Determine the (X, Y) coordinate at the center of the cell enclosing the given text.  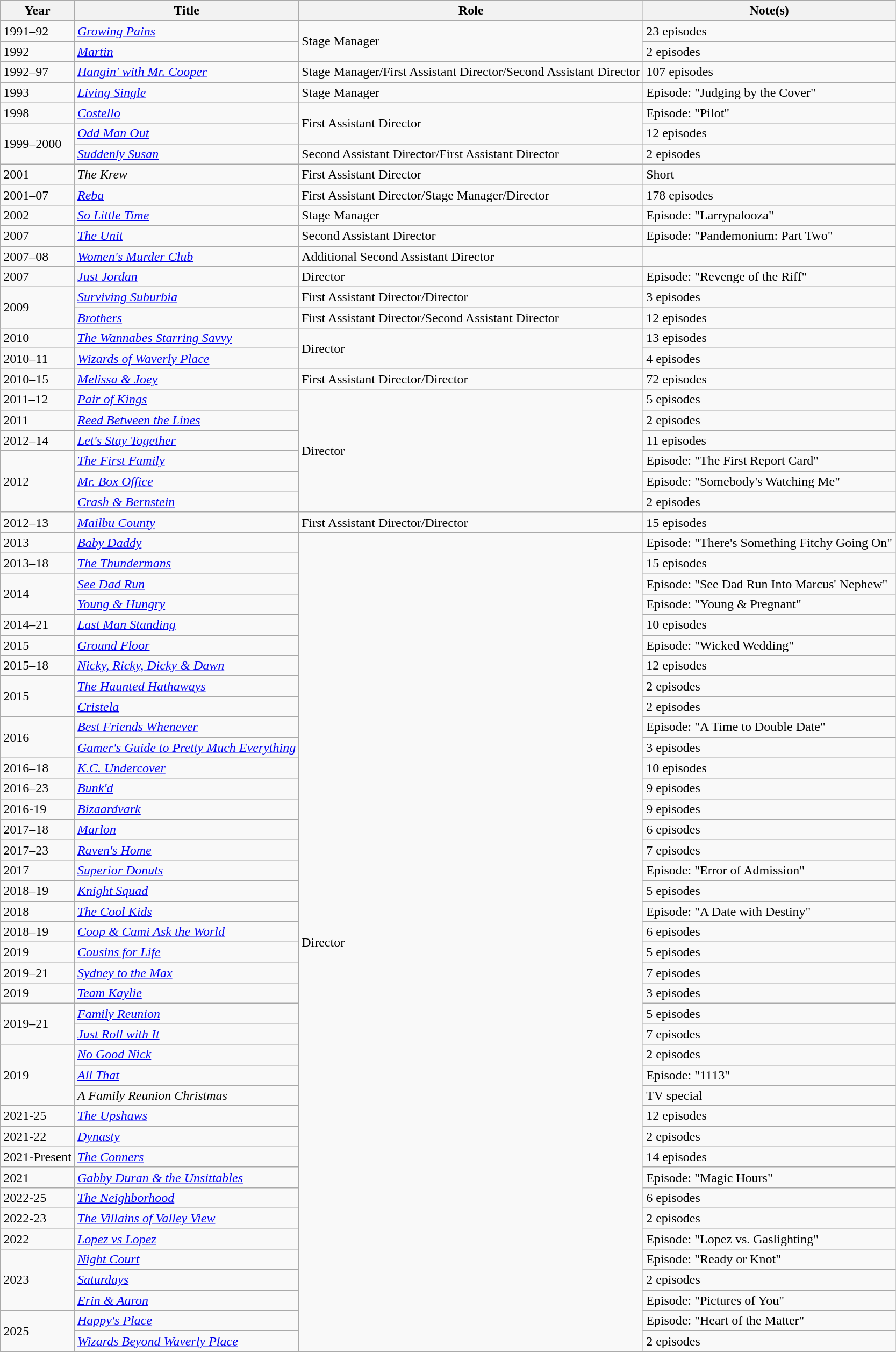
Gabby Duran & the Unsittables (186, 1177)
2012 (38, 481)
Family Reunion (186, 1014)
178 episodes (770, 195)
Episode: "Ready or Knot" (770, 1260)
Episode: "1113" (770, 1075)
2021-25 (38, 1116)
2007–08 (38, 257)
All That (186, 1075)
Episode: "See Dad Run Into Marcus' Nephew" (770, 584)
2013–18 (38, 563)
The First Family (186, 461)
2009 (38, 308)
2023 (38, 1280)
72 episodes (770, 379)
2002 (38, 215)
Episode: "Larrypalooza" (770, 215)
Episode: "The First Report Card" (770, 461)
First Assistant Director/Stage Manager/Director (471, 195)
Baby Daddy (186, 543)
2010 (38, 338)
Team Kaylie (186, 993)
2012–13 (38, 522)
Episode: "Lopez vs. Gaslighting" (770, 1239)
The Thundermans (186, 563)
Saturdays (186, 1280)
Last Man Standing (186, 625)
2017–18 (38, 829)
Additional Second Assistant Director (471, 257)
Bunk'd (186, 788)
The Conners (186, 1157)
Episode: "Judging by the Cover" (770, 92)
Melissa & Joey (186, 379)
The Villains of Valley View (186, 1218)
1992–97 (38, 72)
Young & Hungry (186, 604)
Crash & Bernstein (186, 502)
Episode: "A Time to Double Date" (770, 727)
Episode: "Pictures of You" (770, 1300)
2021-22 (38, 1136)
13 episodes (770, 338)
Superior Donuts (186, 870)
Brothers (186, 318)
Title (186, 11)
Growing Pains (186, 31)
Episode: "Young & Pregnant" (770, 604)
Just Roll with It (186, 1034)
Episode: "Heart of the Matter" (770, 1321)
Episode: "Pilot" (770, 113)
Happy's Place (186, 1321)
1993 (38, 92)
2014–21 (38, 625)
First Assistant Director/Second Assistant Director (471, 318)
Hangin' with Mr. Cooper (186, 72)
Year (38, 11)
Reed Between the Lines (186, 420)
Sydney to the Max (186, 973)
Costello (186, 113)
Episode: "Somebody's Watching Me" (770, 481)
Role (471, 11)
23 episodes (770, 31)
1999–2000 (38, 144)
Knight Squad (186, 891)
Episode: "There's Something Fitchy Going On" (770, 543)
Second Assistant Director/First Assistant Director (471, 154)
Let's Stay Together (186, 440)
Episode: "Wicked Wedding" (770, 645)
2010–11 (38, 359)
Bizaardvark (186, 809)
The Krew (186, 174)
Dynasty (186, 1136)
2022 (38, 1239)
1992 (38, 52)
Episode: "Pandemonium: Part Two" (770, 236)
Just Jordan (186, 277)
2012–14 (38, 440)
The Cool Kids (186, 912)
The Haunted Hathaways (186, 686)
Marlon (186, 829)
11 episodes (770, 440)
Ground Floor (186, 645)
Pair of Kings (186, 400)
Episode: "Revenge of the Riff" (770, 277)
The Upshaws (186, 1116)
Wizards of Waverly Place (186, 359)
Coop & Cami Ask the World (186, 932)
1998 (38, 113)
Raven's Home (186, 850)
Nicky, Ricky, Dicky & Dawn (186, 666)
Women's Murder Club (186, 257)
Reba (186, 195)
2022-25 (38, 1198)
2011 (38, 420)
Short (770, 174)
2013 (38, 543)
Odd Man Out (186, 133)
The Unit (186, 236)
TV special (770, 1095)
A Family Reunion Christmas (186, 1095)
Lopez vs Lopez (186, 1239)
1991–92 (38, 31)
2011–12 (38, 400)
2017 (38, 870)
Episode: "Error of Admission" (770, 870)
K.C. Undercover (186, 768)
2025 (38, 1331)
Best Friends Whenever (186, 727)
Erin & Aaron (186, 1300)
2010–15 (38, 379)
Mr. Box Office (186, 481)
2016–18 (38, 768)
Note(s) (770, 11)
2016–23 (38, 788)
2022-23 (38, 1218)
So Little Time (186, 215)
Cristela (186, 707)
Gamer's Guide to Pretty Much Everything (186, 748)
2018 (38, 912)
Episode: "Magic Hours" (770, 1177)
Martin (186, 52)
2001–07 (38, 195)
4 episodes (770, 359)
Second Assistant Director (471, 236)
2015–18 (38, 666)
2021-Present (38, 1157)
The Wannabes Starring Savvy (186, 338)
107 episodes (770, 72)
No Good Nick (186, 1055)
Cousins for Life (186, 952)
2016 (38, 737)
Wizards Beyond Waverly Place (186, 1341)
See Dad Run (186, 584)
2016-19 (38, 809)
Stage Manager/First Assistant Director/Second Assistant Director (471, 72)
2017–23 (38, 850)
Mailbu County (186, 522)
Episode: "A Date with Destiny" (770, 912)
Surviving Suburbia (186, 297)
Night Court (186, 1260)
14 episodes (770, 1157)
The Neighborhood (186, 1198)
2001 (38, 174)
Living Single (186, 92)
Suddenly Susan (186, 154)
2021 (38, 1177)
2014 (38, 594)
